Identify which cell holds the provided text, then report its (x, y) central coordinate. 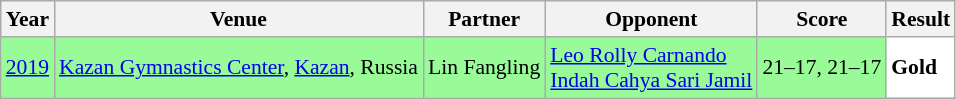
Lin Fangling (484, 68)
Gold (920, 68)
21–17, 21–17 (822, 68)
Opponent (651, 19)
Year (28, 19)
2019 (28, 68)
Result (920, 19)
Leo Rolly Carnando Indah Cahya Sari Jamil (651, 68)
Kazan Gymnastics Center, Kazan, Russia (238, 68)
Venue (238, 19)
Partner (484, 19)
Score (822, 19)
